Detect which cell encompasses the target text, then output its [x, y] center coordinate. 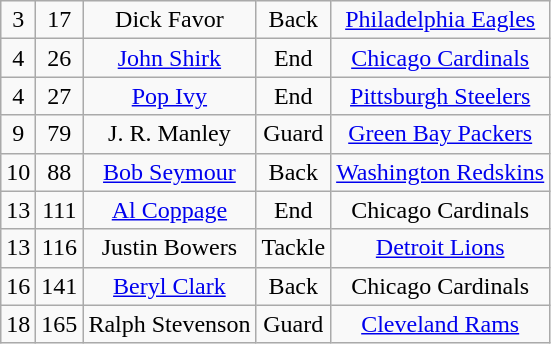
16 [18, 286]
Green Bay Packers [440, 134]
Bob Seymour [170, 172]
79 [60, 134]
10 [18, 172]
Dick Favor [170, 20]
Washington Redskins [440, 172]
88 [60, 172]
John Shirk [170, 58]
165 [60, 324]
3 [18, 20]
Detroit Lions [440, 248]
141 [60, 286]
Tackle [294, 248]
27 [60, 96]
Ralph Stevenson [170, 324]
Beryl Clark [170, 286]
17 [60, 20]
18 [18, 324]
Cleveland Rams [440, 324]
116 [60, 248]
26 [60, 58]
Justin Bowers [170, 248]
Pittsburgh Steelers [440, 96]
9 [18, 134]
Pop Ivy [170, 96]
Philadelphia Eagles [440, 20]
J. R. Manley [170, 134]
111 [60, 210]
Al Coppage [170, 210]
